Capture the cell that displays the provided text and extract its [X, Y] central coordinate. 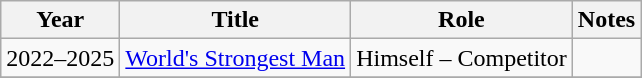
Notes [606, 20]
Role [462, 20]
Year [60, 20]
Title [236, 20]
2022–2025 [60, 58]
World's Strongest Man [236, 58]
Himself – Competitor [462, 58]
